From the cell containing the given text, extract its center point as (x, y) coordinate. 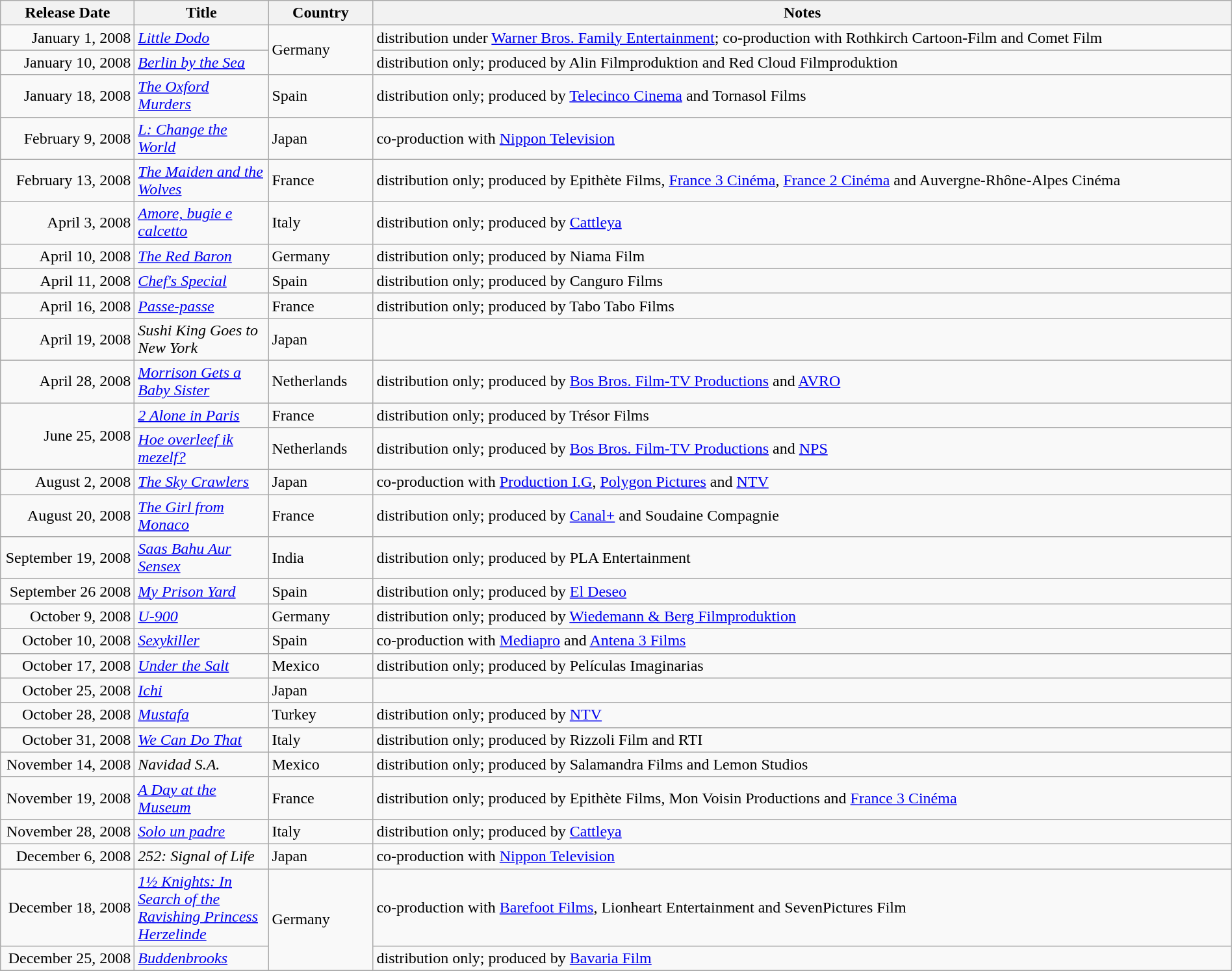
Navidad S.A. (201, 764)
April 3, 2008 (68, 222)
The Red Baron (201, 256)
Little Dodo (201, 38)
Saas Bahu Aur Sensex (201, 558)
August 2, 2008 (68, 482)
April 11, 2008 (68, 281)
Notes (802, 13)
L: Change the World (201, 138)
252: Signal of Life (201, 856)
April 10, 2008 (68, 256)
September 19, 2008 (68, 558)
Release Date (68, 13)
distribution only; produced by Epithète Films, France 3 Cinéma, France 2 Cinéma and Auvergne-Rhône-Alpes Cinéma (802, 181)
distribution only; produced by Tabo Tabo Films (802, 305)
January 10, 2008 (68, 62)
November 19, 2008 (68, 798)
January 18, 2008 (68, 96)
February 9, 2008 (68, 138)
My Prison Yard (201, 591)
distribution only; produced by Canal+ and Soudaine Compagnie (802, 516)
distribution only; produced by Películas Imaginarias (802, 666)
The Oxford Murders (201, 96)
Mustafa (201, 715)
Ichi (201, 690)
distribution only; produced by El Deseo (802, 591)
Under the Salt (201, 666)
December 25, 2008 (68, 959)
Amore, bugie e calcetto (201, 222)
January 1, 2008 (68, 38)
Berlin by the Sea (201, 62)
December 18, 2008 (68, 907)
co-production with Barefoot Films, Lionheart Entertainment and SevenPictures Film (802, 907)
Title (201, 13)
distribution only; produced by Salamandra Films and Lemon Studios (802, 764)
November 14, 2008 (68, 764)
October 10, 2008 (68, 641)
The Sky Crawlers (201, 482)
distribution only; produced by NTV (802, 715)
Sexykiller (201, 641)
Chef's Special (201, 281)
October 17, 2008 (68, 666)
distribution only; produced by PLA Entertainment (802, 558)
1½ Knights: In Search of the Ravishing Princess Herzelinde (201, 907)
August 20, 2008 (68, 516)
Sushi King Goes to New York (201, 339)
distribution only; produced by Bavaria Film (802, 959)
co-production with Production I.G, Polygon Pictures and NTV (802, 482)
India (321, 558)
distribution only; produced by Epithète Films, Mon Voisin Productions and France 3 Cinéma (802, 798)
distribution only; produced by Telecinco Cinema and Tornasol Films (802, 96)
distribution only; produced by Wiedemann & Berg Filmproduktion (802, 616)
October 25, 2008 (68, 690)
The Girl from Monaco (201, 516)
Hoe overleef ik mezelf? (201, 448)
distribution only; produced by Bos Bros. Film-TV Productions and AVRO (802, 381)
Country (321, 13)
co-production with Mediapro and Antena 3 Films (802, 641)
September 26 2008 (68, 591)
April 28, 2008 (68, 381)
Buddenbrooks (201, 959)
Passe-passe (201, 305)
Turkey (321, 715)
October 9, 2008 (68, 616)
October 28, 2008 (68, 715)
April 19, 2008 (68, 339)
Morrison Gets a Baby Sister (201, 381)
The Maiden and the Wolves (201, 181)
distribution under Warner Bros. Family Entertainment; co-production with Rothkirch Cartoon-Film and Comet Film (802, 38)
February 13, 2008 (68, 181)
A Day at the Museum (201, 798)
December 6, 2008 (68, 856)
October 31, 2008 (68, 740)
distribution only; produced by Alin Filmproduktion and Red Cloud Filmproduktion (802, 62)
distribution only; produced by Bos Bros. Film-TV Productions and NPS (802, 448)
We Can Do That (201, 740)
U-900 (201, 616)
Solo un padre (201, 831)
distribution only; produced by Niama Film (802, 256)
2 Alone in Paris (201, 415)
distribution only; produced by Trésor Films (802, 415)
distribution only; produced by Rizzoli Film and RTI (802, 740)
November 28, 2008 (68, 831)
April 16, 2008 (68, 305)
June 25, 2008 (68, 437)
distribution only; produced by Canguro Films (802, 281)
